Extract the (X, Y) coordinate from the center of the cell holding the provided text.  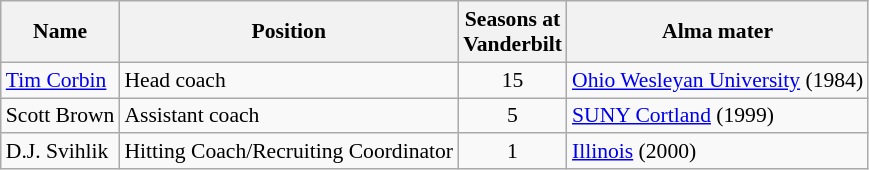
Hitting Coach/Recruiting Coordinator (288, 152)
SUNY Cortland (1999) (718, 116)
5 (512, 116)
Name (60, 32)
D.J. Svihlik (60, 152)
15 (512, 80)
Head coach (288, 80)
Tim Corbin (60, 80)
Position (288, 32)
Seasons atVanderbilt (512, 32)
Alma mater (718, 32)
Ohio Wesleyan University (1984) (718, 80)
1 (512, 152)
Illinois (2000) (718, 152)
Scott Brown (60, 116)
Assistant coach (288, 116)
